Identify which cell holds the provided text, then report its (x, y) central coordinate. 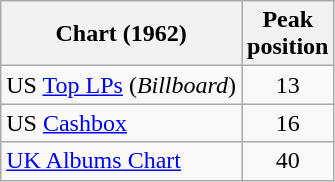
UK Albums Chart (122, 161)
Peakposition (288, 34)
16 (288, 123)
US Cashbox (122, 123)
13 (288, 85)
Chart (1962) (122, 34)
40 (288, 161)
US Top LPs (Billboard) (122, 85)
